From the cell containing the given text, extract its center point as [X, Y] coordinate. 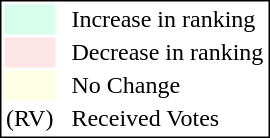
Received Votes [168, 119]
(RV) [29, 119]
Decrease in ranking [168, 53]
Increase in ranking [168, 19]
No Change [168, 85]
